Scan for the cell matching the given text and deliver its (x, y) coordinate at center. 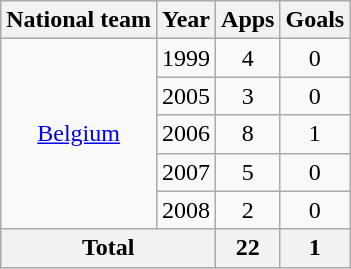
4 (248, 58)
Apps (248, 20)
5 (248, 172)
2007 (186, 172)
2008 (186, 210)
Goals (315, 20)
22 (248, 248)
Total (108, 248)
8 (248, 134)
Year (186, 20)
2005 (186, 96)
2 (248, 210)
3 (248, 96)
National team (79, 20)
2006 (186, 134)
Belgium (79, 134)
1999 (186, 58)
